Scan for the cell matching the given text and deliver its (X, Y) coordinate at center. 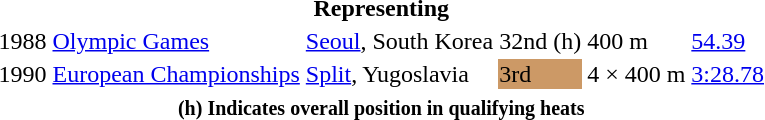
3rd (540, 74)
32nd (h) (540, 41)
Seoul, South Korea (399, 41)
4 × 400 m (636, 74)
European Championships (176, 74)
400 m (636, 41)
Split, Yugoslavia (399, 74)
Olympic Games (176, 41)
